Extract the (X, Y) coordinate from the center of the cell holding the provided text.  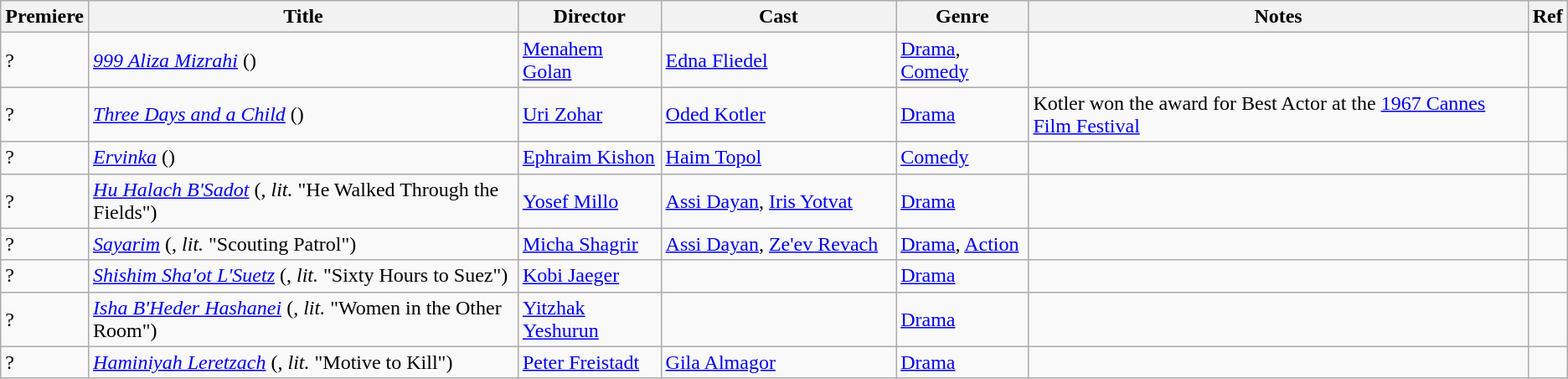
Ref (1548, 17)
Shishim Sha'ot L'Suetz (, lit. "Sixty Hours to Suez") (303, 276)
Three Days and a Child () (303, 114)
Kotler won the award for Best Actor at the 1967 Cannes Film Festival (1278, 114)
Yosef Millo (590, 201)
Drama, Comedy (962, 60)
Haminiyah Leretzach (, lit. "Motive to Kill") (303, 362)
Uri Zohar (590, 114)
Assi Dayan, Iris Yotvat (779, 201)
Director (590, 17)
Ervinka () (303, 158)
Micha Shagrir (590, 244)
Genre (962, 17)
Gila Almagor (779, 362)
999 Aliza Mizrahi () (303, 60)
Yitzhak Yeshurun (590, 319)
Haim Topol (779, 158)
Title (303, 17)
Cast (779, 17)
Drama, Action (962, 244)
Assi Dayan, Ze'ev Revach (779, 244)
Comedy (962, 158)
Menahem Golan (590, 60)
Oded Kotler (779, 114)
Hu Halach B'Sadot (, lit. "He Walked Through the Fields") (303, 201)
Peter Freistadt (590, 362)
Edna Fliedel (779, 60)
Isha B'Heder Hashanei (, lit. "Women in the Other Room") (303, 319)
Notes (1278, 17)
Ephraim Kishon (590, 158)
Kobi Jaeger (590, 276)
Premiere (45, 17)
Sayarim (, lit. "Scouting Patrol") (303, 244)
